Identify which cell holds the provided text, then report its (X, Y) central coordinate. 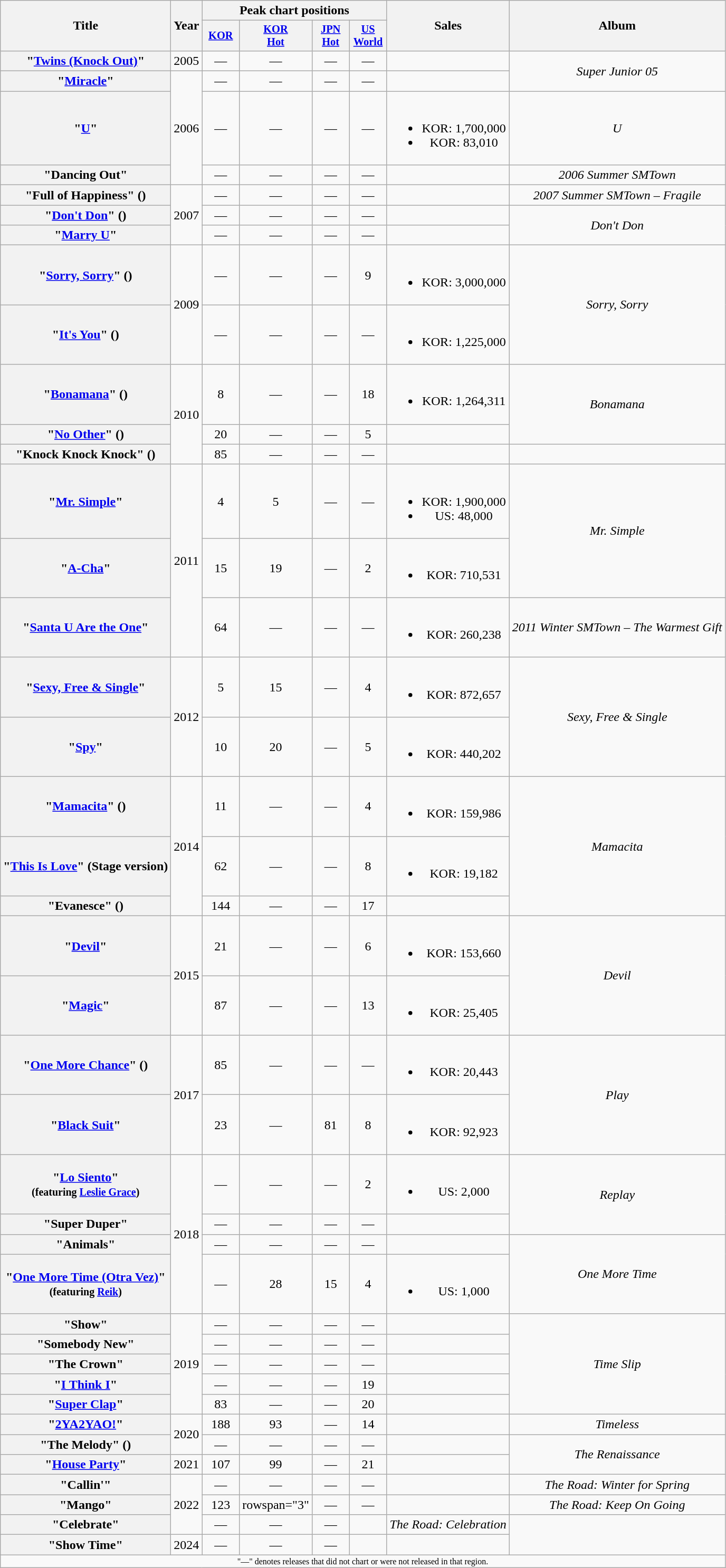
81 (330, 1124)
64 (221, 628)
188 (221, 1425)
Sales (448, 26)
2010 (187, 415)
Super Junior 05 (617, 71)
"2YA2YAO!" (85, 1425)
"Super Duper" (85, 1224)
"Mamacita" () (85, 807)
Title (85, 26)
"It's You" () (85, 334)
KOR: 19,182 (448, 866)
"Don't Don" () (85, 215)
2006 (187, 128)
US: 1,000 (448, 1284)
Don't Don (617, 225)
"Full of Happiness" () (85, 195)
14 (368, 1425)
107 (221, 1465)
13 (368, 1005)
"Santa U Are the One" (85, 628)
Replay (617, 1194)
"Devil" (85, 946)
KOR: 153,660 (448, 946)
The Renaissance (617, 1455)
Peak chart positions (294, 11)
KORHot (276, 36)
Timeless (617, 1425)
"Show Time" (85, 1545)
18 (368, 395)
"Super Clap" (85, 1404)
2011 Winter SMTown – The Warmest Gift (617, 628)
144 (221, 906)
6 (368, 946)
One More Time (617, 1274)
2020 (187, 1435)
2006 Summer SMTown (617, 175)
Play (617, 1095)
"Evanesce" () (85, 906)
Year (187, 26)
KOR: 1,225,000 (448, 334)
"One More Chance" () (85, 1065)
"The Melody" () (85, 1445)
87 (221, 1005)
KOR: 92,923 (448, 1124)
"I Think I" (85, 1384)
"No Other" () (85, 434)
10 (221, 747)
"Mr. Simple" (85, 501)
2005 (187, 61)
62 (221, 866)
23 (221, 1124)
"Dancing Out" (85, 175)
KOR: 1,264,311 (448, 395)
28 (276, 1284)
"U" (85, 128)
"One More Time (Otra Vez)"(featuring Reik) (85, 1284)
93 (276, 1425)
"Black Suit" (85, 1124)
2019 (187, 1364)
U (617, 128)
Bonamana (617, 404)
KOR: 159,986 (448, 807)
2015 (187, 976)
Time Slip (617, 1364)
2011 (187, 561)
"Bonamana" () (85, 395)
"Lo Siento"(featuring Leslie Grace) (85, 1185)
Album (617, 26)
83 (221, 1404)
123 (221, 1505)
KOR (221, 36)
2007 Summer SMTown – Fragile (617, 195)
rowspan="3" (276, 1505)
"The Crown" (85, 1364)
2012 (187, 717)
KOR: 260,238 (448, 628)
US: 2,000 (448, 1185)
The Road: Celebration (448, 1525)
"Twins (Knock Out)" (85, 61)
99 (276, 1465)
"Celebrate" (85, 1525)
11 (221, 807)
JPNHot (330, 36)
"Sorry, Sorry" () (85, 275)
"A-Cha" (85, 567)
Sorry, Sorry (617, 305)
"Callin'" (85, 1485)
"Marry U" (85, 235)
The Road: Keep On Going (617, 1505)
KOR: 1,900,000US: 48,000 (448, 501)
17 (368, 906)
Mamacita (617, 846)
2022 (187, 1505)
2007 (187, 215)
"House Party" (85, 1465)
KOR: 872,657 (448, 687)
"This Is Love" (Stage version) (85, 866)
Devil (617, 976)
Mr. Simple (617, 531)
KOR: 440,202 (448, 747)
"—" denotes releases that did not chart or were not released in that region. (363, 1561)
"Somebody New" (85, 1344)
"Spy" (85, 747)
KOR: 25,405 (448, 1005)
"Knock Knock Knock" () (85, 454)
KOR: 3,000,000 (448, 275)
2021 (187, 1465)
The Road: Winter for Spring (617, 1485)
"Miracle" (85, 81)
"Magic" (85, 1005)
2017 (187, 1095)
"Sexy, Free & Single" (85, 687)
9 (368, 275)
2014 (187, 846)
"Mango" (85, 1505)
"Animals" (85, 1244)
Sexy, Free & Single (617, 717)
KOR: 20,443 (448, 1065)
KOR: 710,531 (448, 567)
USWorld (368, 36)
"Show" (85, 1324)
2018 (187, 1234)
2024 (187, 1545)
KOR: 1,700,000KOR: 83,010 (448, 128)
2009 (187, 305)
